Find where the given text appears and provide that cell's center as (x, y) coordinate. 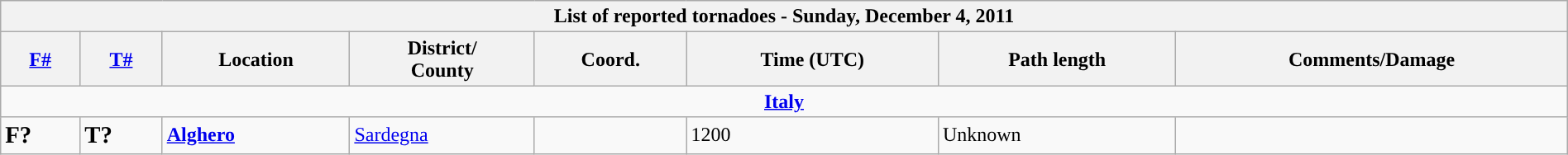
Alghero (256, 135)
List of reported tornadoes - Sunday, December 4, 2011 (784, 16)
Comments/Damage (1371, 59)
Path length (1057, 59)
Sardegna (442, 135)
T? (122, 135)
F# (41, 59)
District/County (442, 59)
T# (122, 59)
Coord. (610, 59)
Italy (784, 101)
Time (UTC) (812, 59)
Unknown (1057, 135)
1200 (812, 135)
Location (256, 59)
F? (41, 135)
